Output the [X, Y] coordinate of the center of the cell containing the given text.  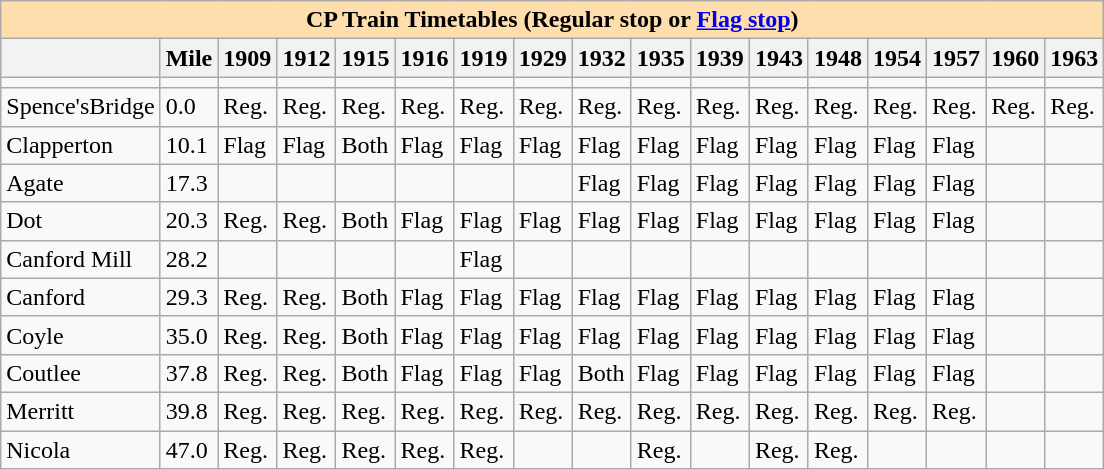
1960 [1016, 58]
47.0 [189, 449]
Spence'sBridge [80, 107]
Coutlee [80, 373]
Canford Mill [80, 259]
0.0 [189, 107]
1943 [778, 58]
CP Train Timetables (Regular stop or Flag stop) [552, 20]
1932 [602, 58]
39.8 [189, 411]
1948 [838, 58]
1916 [424, 58]
1915 [366, 58]
Mile [189, 58]
37.8 [189, 373]
20.3 [189, 221]
1935 [660, 58]
35.0 [189, 335]
Coyle [80, 335]
Canford [80, 297]
1929 [542, 58]
1963 [1074, 58]
Nicola [80, 449]
1919 [484, 58]
1912 [306, 58]
Clapperton [80, 145]
1939 [720, 58]
Merritt [80, 411]
Dot [80, 221]
Agate [80, 183]
28.2 [189, 259]
1954 [896, 58]
10.1 [189, 145]
1909 [248, 58]
29.3 [189, 297]
1957 [956, 58]
17.3 [189, 183]
